Provide the (x, y) coordinate of the cell's center where the given text is located.  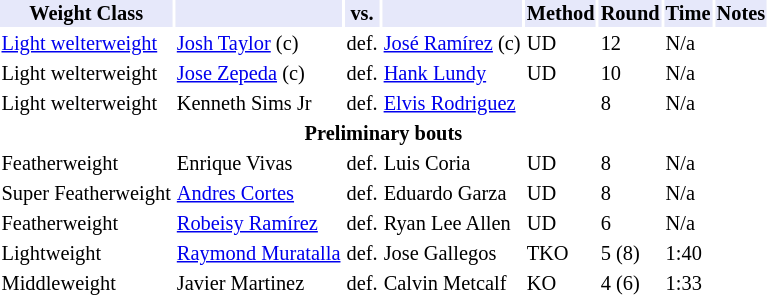
10 (630, 74)
Round (630, 14)
Robeisy Ramírez (258, 224)
Jose Gallegos (452, 254)
Preliminary bouts (384, 134)
Method (560, 14)
Eduardo Garza (452, 194)
Enrique Vivas (258, 164)
Hank Lundy (452, 74)
Ryan Lee Allen (452, 224)
Jose Zepeda (c) (258, 74)
Luis Coria (452, 164)
José Ramírez (c) (452, 44)
Weight Class (86, 14)
Time (688, 14)
Elvis Rodriguez (452, 104)
Josh Taylor (c) (258, 44)
Lightweight (86, 254)
TKO (560, 254)
vs. (362, 14)
5 (8) (630, 254)
Notes (741, 14)
Raymond Muratalla (258, 254)
Andres Cortes (258, 194)
12 (630, 44)
1:40 (688, 254)
Kenneth Sims Jr (258, 104)
Super Featherweight (86, 194)
6 (630, 224)
